Extract the (x, y) coordinate from the center of the cell holding the provided text.  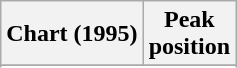
Chart (1995) (72, 34)
Peak position (189, 34)
